Return the [X, Y] coordinate for the center point of the cell that contains the specified text.  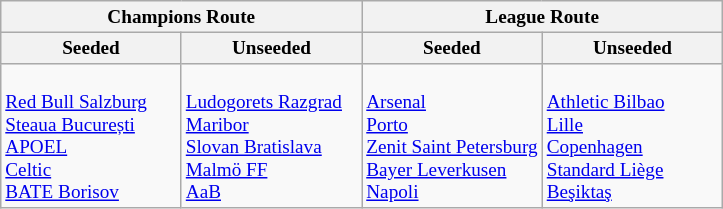
Athletic Bilbao Lille Copenhagen Standard Liège Beşiktaş [632, 136]
League Route [542, 17]
Arsenal Porto Zenit Saint Petersburg Bayer Leverkusen Napoli [452, 136]
Champions Route [182, 17]
Red Bull Salzburg Steaua București APOEL Celtic BATE Borisov [91, 136]
Ludogorets Razgrad Maribor Slovan Bratislava Malmö FF AaB [271, 136]
